Capture the cell that displays the provided text and extract its (X, Y) central coordinate. 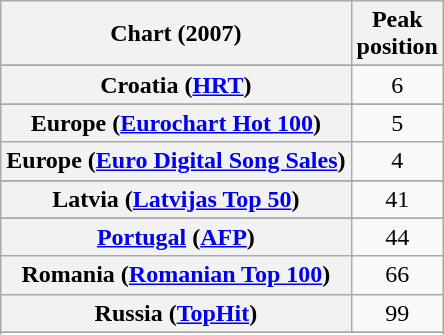
41 (397, 199)
66 (397, 275)
Peakposition (397, 34)
Russia (TopHit) (176, 313)
Romania (Romanian Top 100) (176, 275)
Croatia (HRT) (176, 85)
4 (397, 161)
99 (397, 313)
44 (397, 237)
Chart (2007) (176, 34)
Portugal (AFP) (176, 237)
6 (397, 85)
Latvia (Latvijas Top 50) (176, 199)
Europe (Euro Digital Song Sales) (176, 161)
5 (397, 123)
Europe (Eurochart Hot 100) (176, 123)
